From the cell containing the given text, extract its center point as (x, y) coordinate. 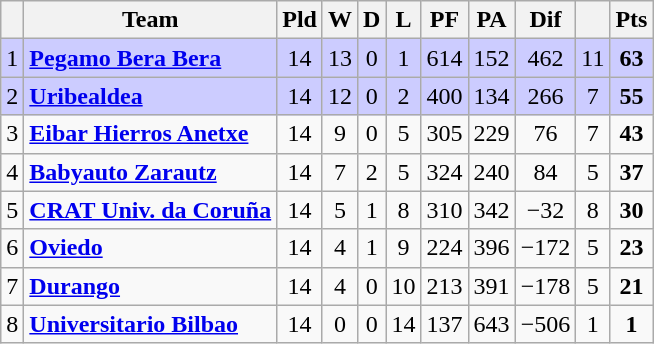
23 (632, 248)
12 (340, 96)
Babyauto Zarautz (150, 172)
L (404, 20)
W (340, 20)
643 (492, 324)
43 (632, 134)
391 (492, 286)
13 (340, 58)
55 (632, 96)
240 (492, 172)
PF (444, 20)
152 (492, 58)
396 (492, 248)
Team (150, 20)
PA (492, 20)
137 (444, 324)
Durango (150, 286)
342 (492, 210)
400 (444, 96)
D (372, 20)
224 (444, 248)
10 (404, 286)
11 (593, 58)
Pts (632, 20)
614 (444, 58)
229 (492, 134)
3 (12, 134)
213 (444, 286)
305 (444, 134)
Universitario Bilbao (150, 324)
37 (632, 172)
Uribealdea (150, 96)
Pegamo Bera Bera (150, 58)
Eibar Hierros Anetxe (150, 134)
266 (546, 96)
84 (546, 172)
Oviedo (150, 248)
310 (444, 210)
324 (444, 172)
Pld (300, 20)
462 (546, 58)
76 (546, 134)
6 (12, 248)
30 (632, 210)
−32 (546, 210)
21 (632, 286)
134 (492, 96)
−172 (546, 248)
−506 (546, 324)
−178 (546, 286)
Dif (546, 20)
63 (632, 58)
CRAT Univ. da Coruña (150, 210)
